Find where the given text appears and provide that cell's center as [x, y] coordinate. 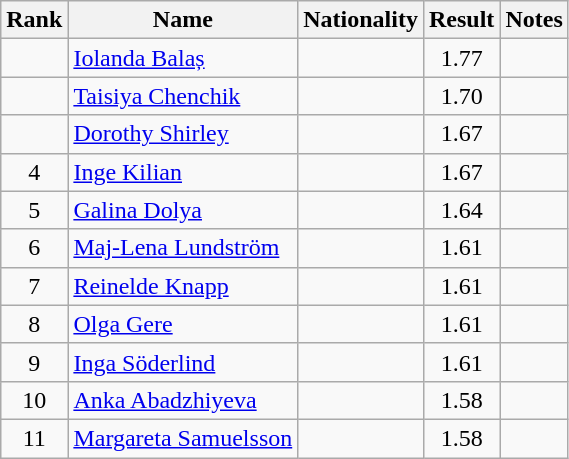
5 [34, 210]
8 [34, 324]
Rank [34, 20]
Inga Söderlind [183, 362]
Taisiya Chenchik [183, 96]
1.64 [461, 210]
11 [34, 438]
9 [34, 362]
Result [461, 20]
Margareta Samuelsson [183, 438]
Reinelde Knapp [183, 286]
Iolanda Balaș [183, 58]
Galina Dolya [183, 210]
Nationality [361, 20]
Inge Kilian [183, 172]
4 [34, 172]
6 [34, 248]
7 [34, 286]
1.77 [461, 58]
Anka Abadzhiyeva [183, 400]
10 [34, 400]
1.70 [461, 96]
Dorothy Shirley [183, 134]
Maj-Lena Lundström [183, 248]
Notes [534, 20]
Olga Gere [183, 324]
Name [183, 20]
